Return the (x, y) coordinate for the center point of the cell that contains the specified text.  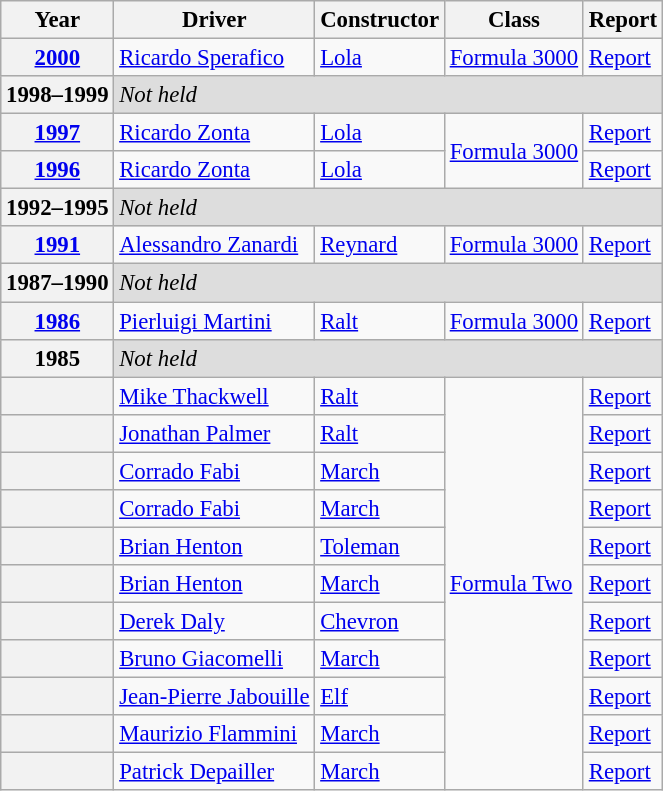
Formula Two (514, 584)
Alessandro Zanardi (214, 245)
1998–1999 (58, 95)
Driver (214, 20)
Pierluigi Martini (214, 321)
1991 (58, 245)
1986 (58, 321)
Reynard (380, 245)
Constructor (380, 20)
1985 (58, 358)
Jean-Pierre Jabouille (214, 697)
Chevron (380, 621)
1997 (58, 133)
Mike Thackwell (214, 396)
Class (514, 20)
Patrick Depailler (214, 772)
Jonathan Palmer (214, 433)
Ricardo Sperafico (214, 58)
1992–1995 (58, 208)
Maurizio Flammini (214, 734)
1987–1990 (58, 283)
Derek Daly (214, 621)
2000 (58, 58)
Bruno Giacomelli (214, 659)
1996 (58, 170)
Elf (380, 697)
Year (58, 20)
Toleman (380, 546)
